Return [X, Y] of the center of cell containing provided text 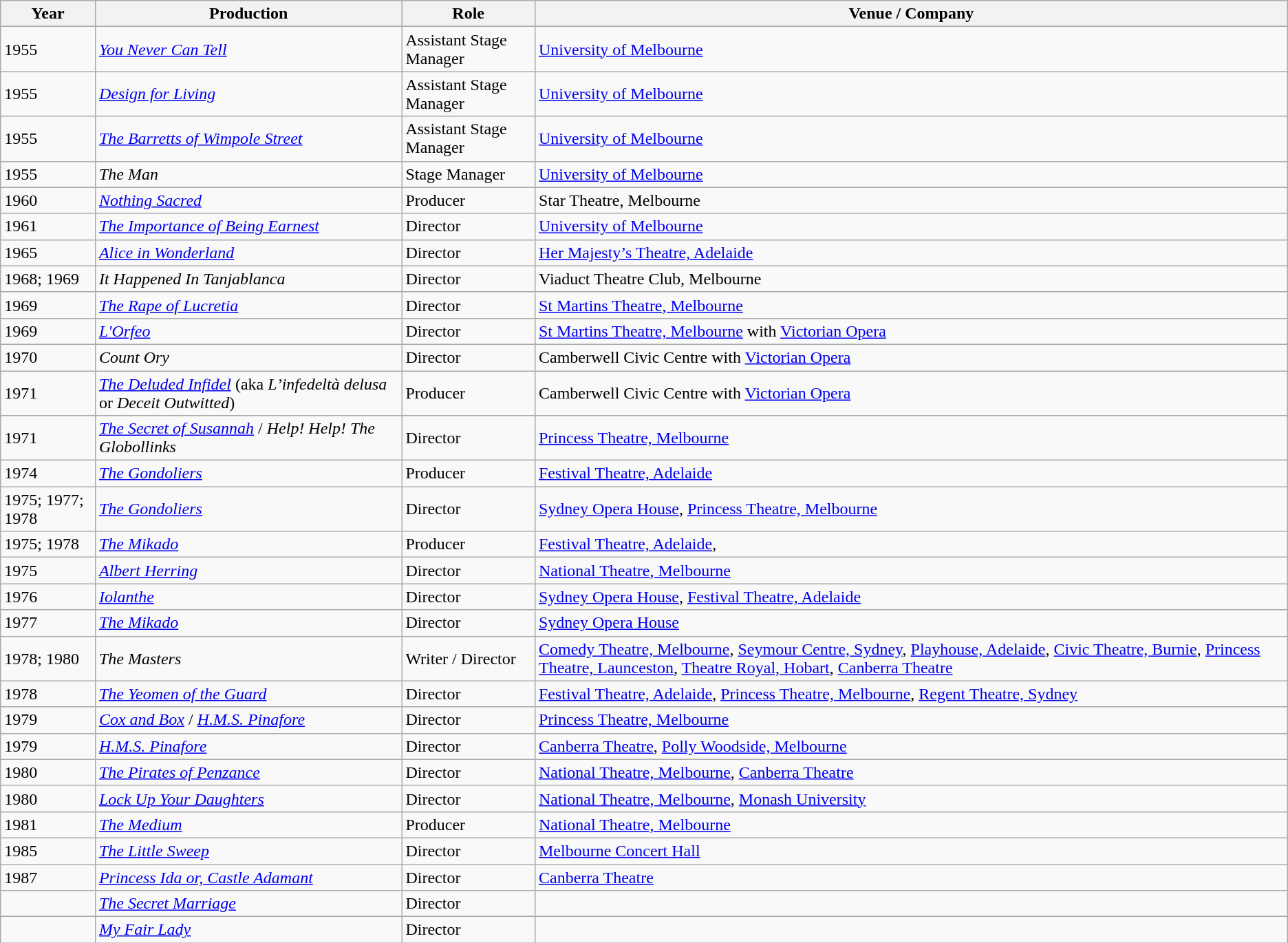
Sydney Opera House, Princess Theatre, Melbourne [911, 509]
Role [469, 14]
St Martins Theatre, Melbourne [911, 305]
Lock Up Your Daughters [248, 798]
The Barretts of Wimpole Street [248, 139]
1981 [48, 825]
Festival Theatre, Adelaide [911, 474]
1975 [48, 571]
Alice in Wonderland [248, 253]
Melbourne Concert Hall [911, 851]
Festival Theatre, Adelaide, Princess Theatre, Melbourne, Regent Theatre, Sydney [911, 694]
The Man [248, 174]
Production [248, 14]
1961 [48, 226]
H.M.S. Pinafore [248, 746]
The Little Sweep [248, 851]
1975; 1978 [48, 544]
Viaduct Theatre Club, Melbourne [911, 279]
1975; 1977; 1978 [48, 509]
1976 [48, 597]
My Fair Lady [248, 930]
1987 [48, 878]
National Theatre, Melbourne, Canberra Theatre [911, 772]
The Importance of Being Earnest [248, 226]
Canberra Theatre [911, 878]
Star Theatre, Melbourne [911, 200]
1978; 1980 [48, 658]
1965 [48, 253]
Year [48, 14]
The Medium [248, 825]
1974 [48, 474]
1968; 1969 [48, 279]
You Never Can Tell [248, 50]
Venue / Company [911, 14]
St Martins Theatre, Melbourne with Victorian Opera [911, 331]
1960 [48, 200]
The Deluded Infidel (aka L’infedeltà delusa or Deceit Outwitted) [248, 392]
Writer / Director [469, 658]
Design for Living [248, 94]
Iolanthe [248, 597]
The Secret Marriage [248, 904]
Festival Theatre, Adelaide, [911, 544]
Sydney Opera House, Festival Theatre, Adelaide [911, 597]
1978 [48, 694]
The Masters [248, 658]
Canberra Theatre, Polly Woodside, Melbourne [911, 746]
L'Orfeo [248, 331]
1970 [48, 357]
Nothing Sacred [248, 200]
The Secret of Susannah / Help! Help! The Globollinks [248, 438]
Princess Ida or, Castle Adamant [248, 878]
Count Ory [248, 357]
National Theatre, Melbourne, Monash University [911, 798]
Stage Manager [469, 174]
Sydney Opera House [911, 623]
The Pirates of Penzance [248, 772]
Albert Herring [248, 571]
The Rape of Lucretia [248, 305]
Cox and Box / H.M.S. Pinafore [248, 720]
1985 [48, 851]
1977 [48, 623]
It Happened In Tanjablanca [248, 279]
Her Majesty’s Theatre, Adelaide [911, 253]
The Yeomen of the Guard [248, 694]
